Locate the cell with the specified text and output its [X, Y] center coordinate. 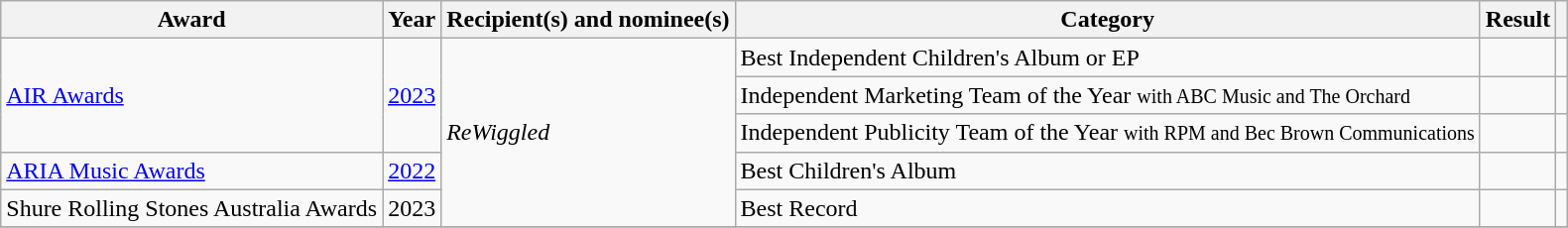
Independent Publicity Team of the Year with RPM and Bec Brown Communications [1107, 133]
Year [413, 20]
Best Children's Album [1107, 171]
Recipient(s) and nominee(s) [588, 20]
Category [1107, 20]
ARIA Music Awards [192, 171]
ReWiggled [588, 133]
2022 [413, 171]
Shure Rolling Stones Australia Awards [192, 208]
Best Independent Children's Album or EP [1107, 57]
Independent Marketing Team of the Year with ABC Music and The Orchard [1107, 95]
Award [192, 20]
Result [1517, 20]
AIR Awards [192, 95]
Best Record [1107, 208]
